Return the [x, y] coordinate for the center point of the cell that contains the specified text.  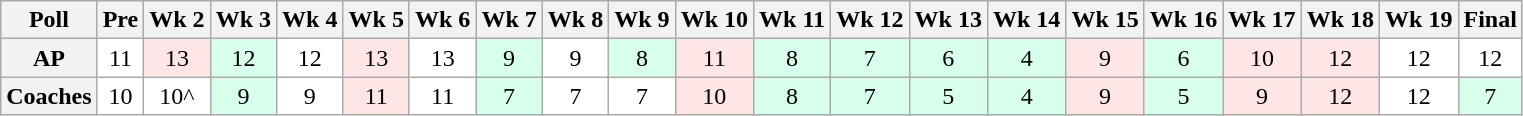
Wk 6 [442, 20]
Wk 18 [1340, 20]
Wk 9 [642, 20]
Wk 11 [792, 20]
Pre [120, 20]
Wk 5 [376, 20]
Wk 14 [1026, 20]
Final [1490, 20]
Wk 17 [1262, 20]
Wk 8 [575, 20]
Wk 2 [177, 20]
Wk 10 [714, 20]
Wk 13 [948, 20]
Wk 7 [509, 20]
10^ [177, 96]
Coaches [49, 96]
Wk 15 [1105, 20]
Wk 3 [243, 20]
Wk 19 [1419, 20]
Wk 12 [870, 20]
Wk 16 [1183, 20]
Wk 4 [310, 20]
AP [49, 58]
Poll [49, 20]
